Provide the [X, Y] coordinate of the cell's center where the given text is located.  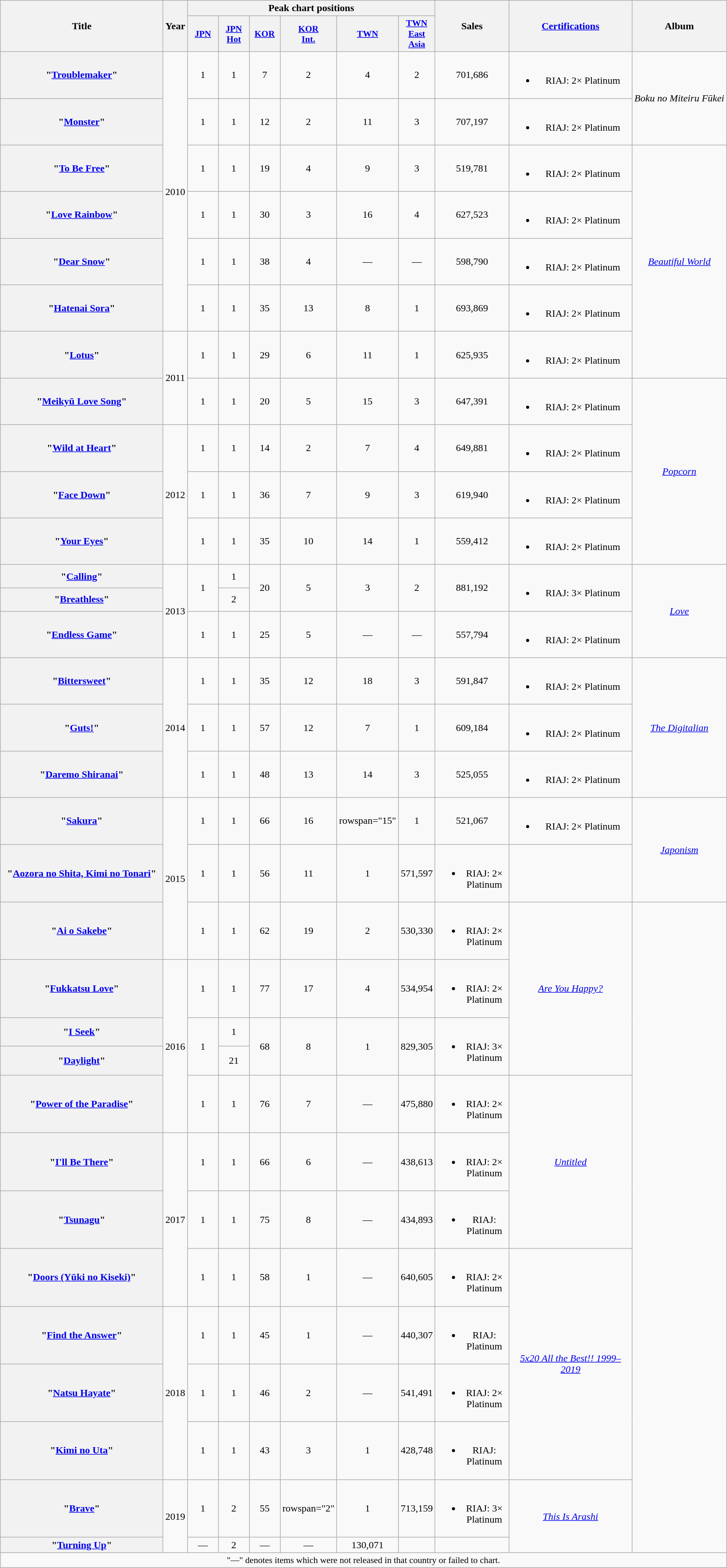
829,305 [417, 1046]
"Face Down" [82, 495]
JPNHot [234, 34]
5x20 All the Best!! 1999–2019 [570, 1364]
68 [265, 1046]
45 [265, 1335]
"Dear Snow" [82, 261]
"Lotus" [82, 355]
"Hatenai Sora" [82, 308]
36 [265, 495]
"Meikyū Love Song" [82, 402]
Love [679, 611]
2012 [176, 495]
"Fukkatsu Love" [82, 989]
428,748 [417, 1450]
rowspan="2" [309, 1508]
647,391 [472, 402]
2014 [176, 727]
"Ai o Sakebe" [82, 931]
"Wild at Heart" [82, 448]
rowspan="15" [368, 820]
701,686 [472, 75]
25 [265, 634]
JPN [203, 34]
"Calling" [82, 576]
625,935 [472, 355]
Untitled [570, 1162]
2015 [176, 878]
2019 [176, 1516]
"Guts!" [82, 727]
"Brave" [82, 1508]
77 [265, 989]
559,412 [472, 541]
619,940 [472, 495]
Year [176, 26]
Title [82, 26]
"I'll Be There" [82, 1162]
557,794 [472, 634]
541,491 [417, 1393]
130,071 [368, 1545]
"Tsunagu" [82, 1220]
Sales [472, 26]
Beautiful World [679, 261]
627,523 [472, 215]
57 [265, 727]
"Endless Game" [82, 634]
Peak chart positions [312, 8]
Popcorn [679, 471]
"Natsu Hayate" [82, 1393]
"—" denotes items which were not released in that country or failed to chart. [363, 1560]
43 [265, 1450]
2017 [176, 1220]
"Doors (Yūki no Kiseki)" [82, 1277]
"Love Rainbow" [82, 215]
693,869 [472, 308]
"Monster" [82, 121]
TWNEastAsia [417, 34]
"I Seek" [82, 1032]
640,605 [417, 1277]
Boku no Miteiru Fūkei [679, 98]
440,307 [417, 1335]
571,597 [417, 873]
KOR [265, 34]
525,055 [472, 774]
15 [368, 402]
2018 [176, 1393]
75 [265, 1220]
"Breathless" [82, 599]
"Turning Up" [82, 1545]
The Digitalian [679, 727]
707,197 [472, 121]
17 [309, 989]
21 [234, 1061]
"Aozora no Shita, Kimi no Tonari" [82, 873]
"Daylight" [82, 1061]
29 [265, 355]
Album [679, 26]
55 [265, 1508]
"Find the Answer" [82, 1335]
"Power of the Paradise" [82, 1104]
438,613 [417, 1162]
48 [265, 774]
18 [368, 681]
519,781 [472, 168]
Japonism [679, 849]
530,330 [417, 931]
2010 [176, 191]
475,880 [417, 1104]
10 [309, 541]
46 [265, 1393]
"Kimi no Uta" [82, 1450]
"Daremo Shiranai" [82, 774]
"Bittersweet" [82, 681]
38 [265, 261]
2013 [176, 611]
534,954 [417, 989]
58 [265, 1277]
TWN [368, 34]
Are You Happy? [570, 989]
62 [265, 931]
598,790 [472, 261]
649,881 [472, 448]
2016 [176, 1046]
521,067 [472, 820]
"Troublemaker" [82, 75]
"Your Eyes" [82, 541]
591,847 [472, 681]
434,893 [417, 1220]
609,184 [472, 727]
Certifications [570, 26]
KORInt. [309, 34]
"Sakura" [82, 820]
30 [265, 215]
76 [265, 1104]
"To Be Free" [82, 168]
This Is Arashi [570, 1516]
881,192 [472, 588]
56 [265, 873]
713,159 [417, 1508]
2011 [176, 378]
